Output the (x, y) coordinate of the center of the cell containing the given text.  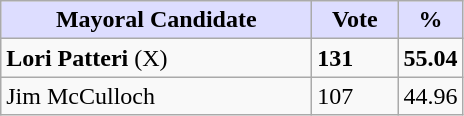
44.96 (430, 96)
131 (355, 58)
Vote (355, 20)
Mayoral Candidate (156, 20)
107 (355, 96)
Jim McCulloch (156, 96)
% (430, 20)
Lori Patteri (X) (156, 58)
55.04 (430, 58)
